Return [X, Y] of the center of cell containing provided text 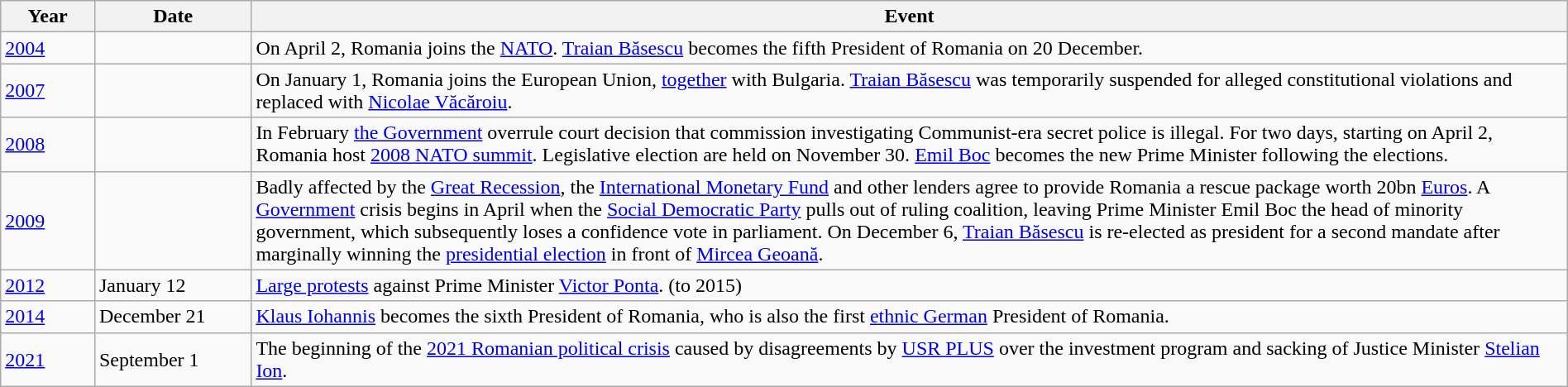
2012 [48, 285]
2021 [48, 359]
September 1 [172, 359]
Event [910, 17]
2007 [48, 91]
Klaus Iohannis becomes the sixth President of Romania, who is also the first ethnic German President of Romania. [910, 317]
January 12 [172, 285]
December 21 [172, 317]
Large protests against Prime Minister Victor Ponta. (to 2015) [910, 285]
2014 [48, 317]
2004 [48, 48]
Year [48, 17]
2009 [48, 220]
2008 [48, 144]
On April 2, Romania joins the NATO. Traian Băsescu becomes the fifth President of Romania on 20 December. [910, 48]
Date [172, 17]
